Detect which cell encompasses the target text, then output its (x, y) center coordinate. 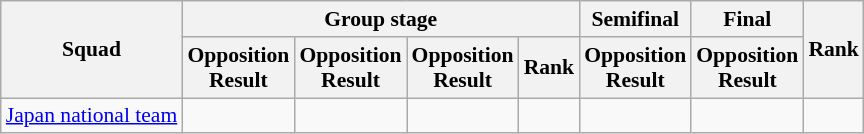
Group stage (380, 19)
Japan national team (92, 116)
Squad (92, 50)
Final (747, 19)
Semifinal (635, 19)
